Determine the [X, Y] coordinate at the center of the cell enclosing the given text.  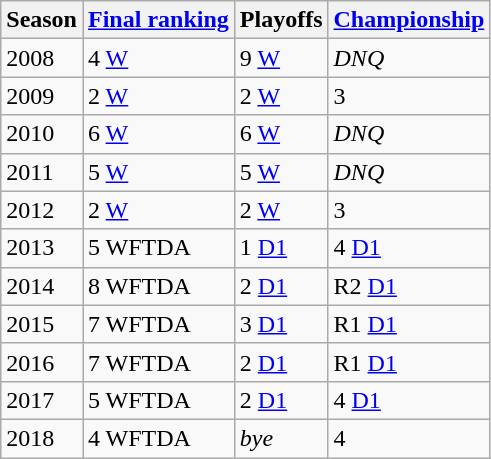
2015 [42, 324]
2012 [42, 210]
8 WFTDA [158, 286]
R2 D1 [409, 286]
Playoffs [281, 20]
4 [409, 438]
2008 [42, 58]
2014 [42, 286]
4 W [158, 58]
2017 [42, 400]
2010 [42, 134]
4 WFTDA [158, 438]
9 W [281, 58]
Season [42, 20]
2013 [42, 248]
Final ranking [158, 20]
3 D1 [281, 324]
2011 [42, 172]
2009 [42, 96]
2016 [42, 362]
bye [281, 438]
1 D1 [281, 248]
Championship [409, 20]
2018 [42, 438]
